Return the (x, y) coordinate for the center point of the cell that contains the specified text.  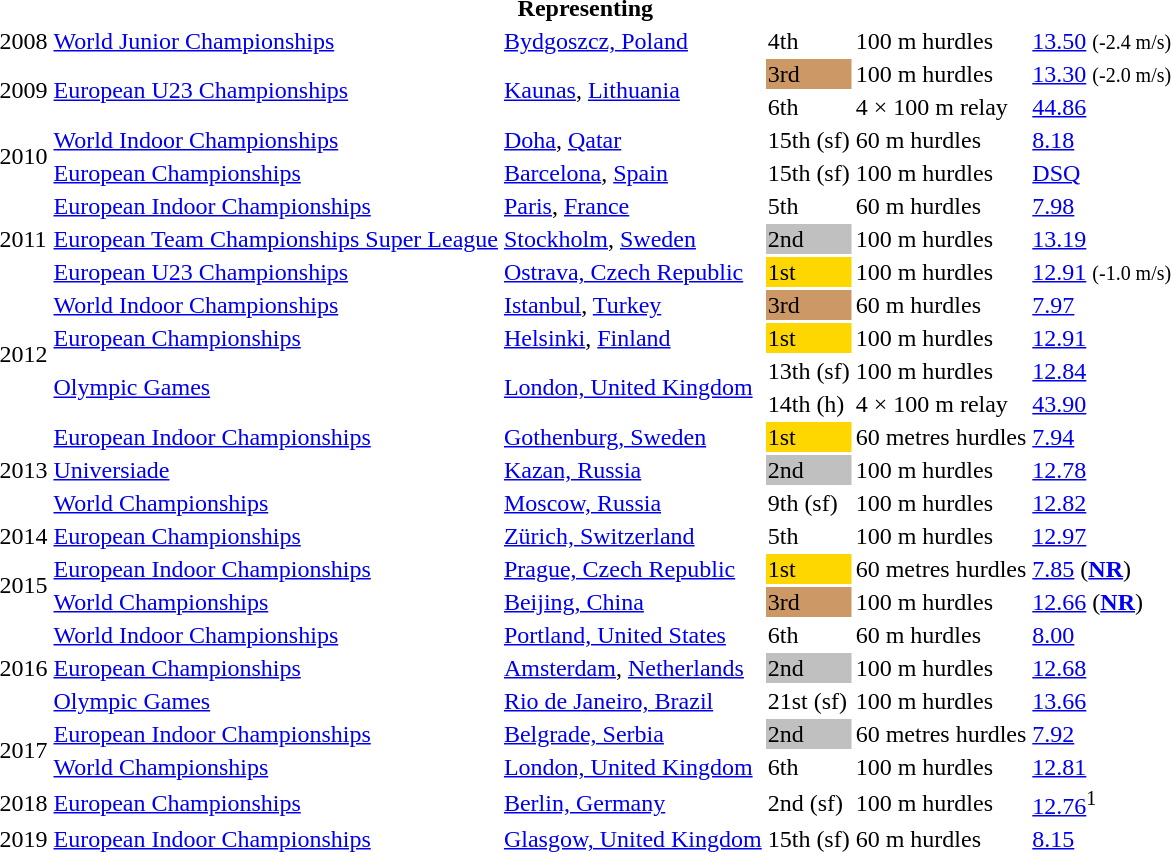
Helsinki, Finland (632, 338)
Berlin, Germany (632, 803)
Belgrade, Serbia (632, 734)
Zürich, Switzerland (632, 536)
Bydgoszcz, Poland (632, 41)
9th (sf) (808, 503)
Ostrava, Czech Republic (632, 272)
World Junior Championships (276, 41)
14th (h) (808, 404)
Istanbul, Turkey (632, 305)
European Team Championships Super League (276, 239)
Kaunas, Lithuania (632, 90)
Beijing, China (632, 602)
Moscow, Russia (632, 503)
Portland, United States (632, 635)
Prague, Czech Republic (632, 569)
2nd (sf) (808, 803)
Doha, Qatar (632, 140)
Kazan, Russia (632, 470)
Barcelona, Spain (632, 173)
Amsterdam, Netherlands (632, 668)
Paris, France (632, 206)
Stockholm, Sweden (632, 239)
Gothenburg, Sweden (632, 437)
Universiade (276, 470)
21st (sf) (808, 701)
Rio de Janeiro, Brazil (632, 701)
4th (808, 41)
13th (sf) (808, 371)
